Search for the cell housing the specified text and yield its [X, Y] center coordinate. 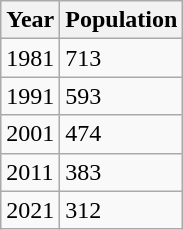
2001 [30, 134]
1991 [30, 96]
2011 [30, 172]
312 [122, 210]
383 [122, 172]
713 [122, 58]
1981 [30, 58]
Year [30, 20]
2021 [30, 210]
593 [122, 96]
474 [122, 134]
Population [122, 20]
